Search for the cell housing the specified text and yield its (X, Y) center coordinate. 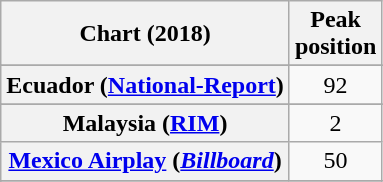
92 (335, 85)
Chart (2018) (146, 34)
Peak position (335, 34)
Malaysia (RIM) (146, 123)
Mexico Airplay (Billboard) (146, 161)
Ecuador (National-Report) (146, 85)
2 (335, 123)
50 (335, 161)
